Locate the cell with the specified text and output its [x, y] center coordinate. 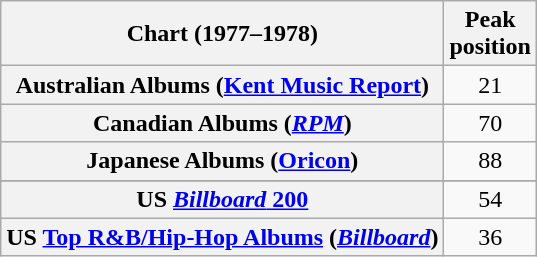
Australian Albums (Kent Music Report) [222, 85]
Japanese Albums (Oricon) [222, 161]
70 [490, 123]
88 [490, 161]
Chart (1977–1978) [222, 34]
Canadian Albums (RPM) [222, 123]
US Top R&B/Hip-Hop Albums (Billboard) [222, 237]
Peak position [490, 34]
US Billboard 200 [222, 199]
54 [490, 199]
21 [490, 85]
36 [490, 237]
